Pinpoint the cell where the given text exists, returning its (X, Y) midpoint coordinate. 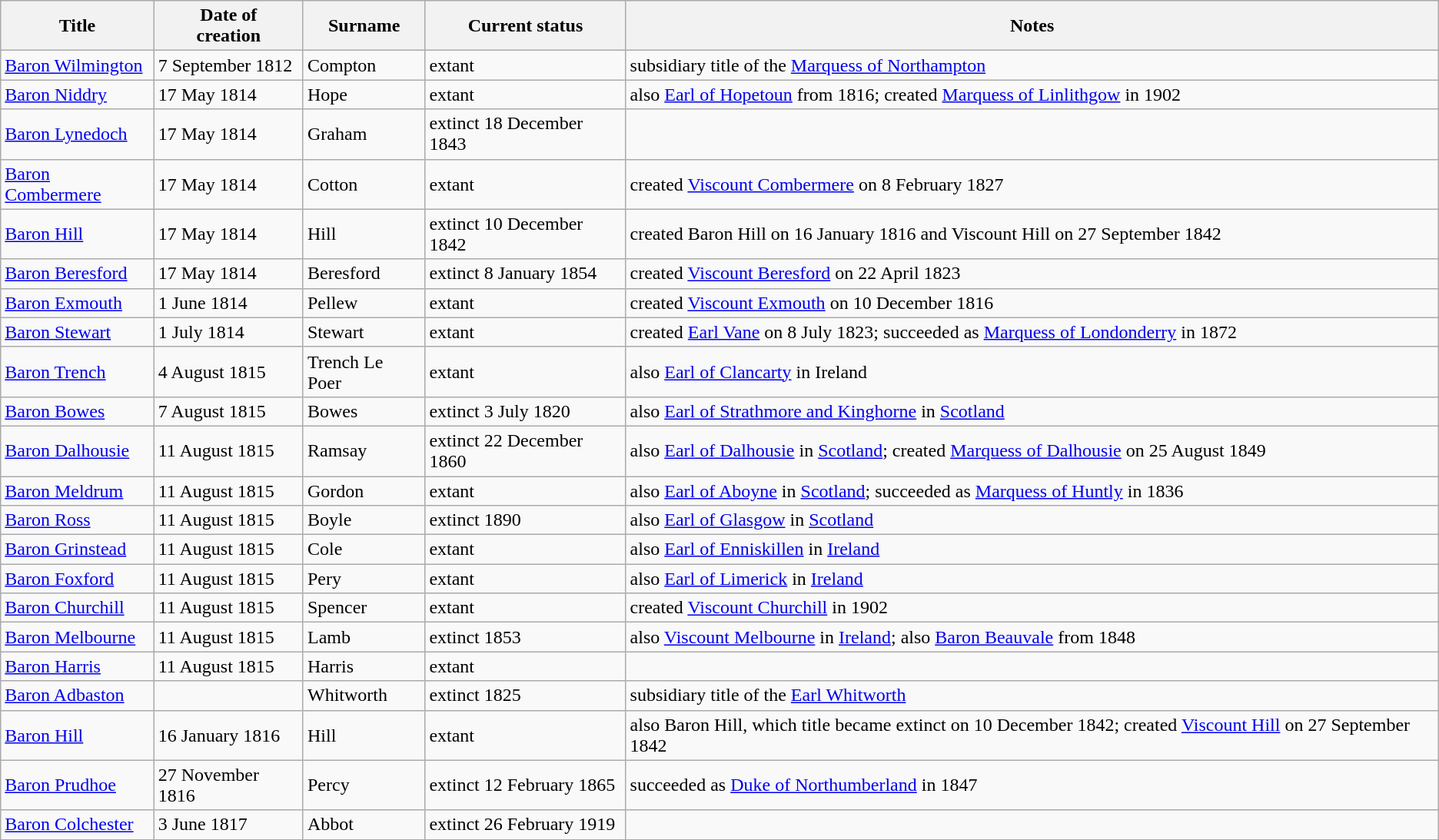
created Earl Vane on 8 July 1823; succeeded as Marquess of Londonderry in 1872 (1032, 332)
also Earl of Hopetoun from 1816; created Marquess of Linlithgow in 1902 (1032, 95)
Baron Wilmington (77, 65)
Gordon (364, 491)
Pellew (364, 303)
created Baron Hill on 16 January 1816 and Viscount Hill on 27 September 1842 (1032, 234)
Baron Trench (77, 372)
7 August 1815 (228, 411)
extinct 12 February 1865 (526, 785)
extinct 3 July 1820 (526, 411)
Baron Colchester (77, 825)
Title (77, 26)
created Viscount Churchill in 1902 (1032, 608)
Notes (1032, 26)
Ramsay (364, 450)
Abbot (364, 825)
Hope (364, 95)
Boyle (364, 520)
subsidiary title of the Marquess of Northampton (1032, 65)
Baron Meldrum (77, 491)
Harris (364, 666)
subsidiary title of the Earl Whitworth (1032, 696)
Baron Exmouth (77, 303)
7 September 1812 (228, 65)
Baron Ross (77, 520)
also Earl of Dalhousie in Scotland; created Marquess of Dalhousie on 25 August 1849 (1032, 450)
Cole (364, 549)
Pery (364, 579)
Surname (364, 26)
16 January 1816 (228, 735)
also Earl of Glasgow in Scotland (1032, 520)
also Earl of Aboyne in Scotland; succeeded as Marquess of Huntly in 1836 (1032, 491)
1 July 1814 (228, 332)
Date of creation (228, 26)
Baron Foxford (77, 579)
also Earl of Limerick in Ireland (1032, 579)
also Earl of Enniskillen in Ireland (1032, 549)
Baron Grinstead (77, 549)
27 November 1816 (228, 785)
also Earl of Strathmore and Kinghorne in Scotland (1032, 411)
Trench Le Poer (364, 372)
created Viscount Exmouth on 10 December 1816 (1032, 303)
extinct 1853 (526, 637)
succeeded as Duke of Northumberland in 1847 (1032, 785)
Cotton (364, 184)
Compton (364, 65)
Beresford (364, 274)
Current status (526, 26)
Baron Melbourne (77, 637)
extinct 1890 (526, 520)
Bowes (364, 411)
extinct 22 December 1860 (526, 450)
extinct 18 December 1843 (526, 134)
Stewart (364, 332)
Baron Harris (77, 666)
also Earl of Clancarty in Ireland (1032, 372)
extinct 10 December 1842 (526, 234)
extinct 8 January 1854 (526, 274)
Baron Lynedoch (77, 134)
Baron Beresford (77, 274)
Whitworth (364, 696)
also Viscount Melbourne in Ireland; also Baron Beauvale from 1848 (1032, 637)
Baron Niddry (77, 95)
also Baron Hill, which title became extinct on 10 December 1842; created Viscount Hill on 27 September 1842 (1032, 735)
Percy (364, 785)
Spencer (364, 608)
created Viscount Beresford on 22 April 1823 (1032, 274)
extinct 1825 (526, 696)
created Viscount Combermere on 8 February 1827 (1032, 184)
Baron Dalhousie (77, 450)
1 June 1814 (228, 303)
Lamb (364, 637)
Baron Combermere (77, 184)
4 August 1815 (228, 372)
Baron Bowes (77, 411)
Baron Prudhoe (77, 785)
3 June 1817 (228, 825)
Baron Stewart (77, 332)
Baron Adbaston (77, 696)
Baron Churchill (77, 608)
Graham (364, 134)
extinct 26 February 1919 (526, 825)
